Extract the (x, y) coordinate from the center of the cell holding the provided text.  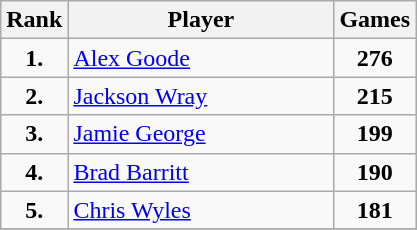
4. (34, 172)
190 (375, 172)
2. (34, 96)
Player (201, 20)
199 (375, 134)
5. (34, 210)
181 (375, 210)
276 (375, 58)
Chris Wyles (201, 210)
Jackson Wray (201, 96)
Jamie George (201, 134)
Alex Goode (201, 58)
Rank (34, 20)
3. (34, 134)
Brad Barritt (201, 172)
1. (34, 58)
215 (375, 96)
Games (375, 20)
